From the cell containing the given text, extract its center point as (x, y) coordinate. 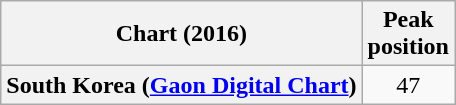
South Korea (Gaon Digital Chart) (182, 85)
Peakposition (408, 34)
Chart (2016) (182, 34)
47 (408, 85)
